Capture the cell that displays the provided text and extract its (X, Y) central coordinate. 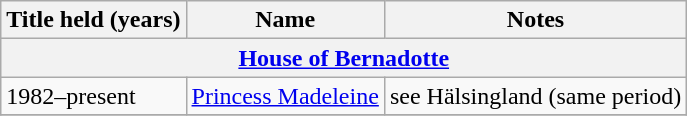
Princess Madeleine (285, 96)
Notes (535, 20)
see Hälsingland (same period) (535, 96)
House of Bernadotte (344, 58)
Title held (years) (94, 20)
Name (285, 20)
1982–present (94, 96)
